Return the (x, y) coordinate for the center point of the cell that contains the specified text.  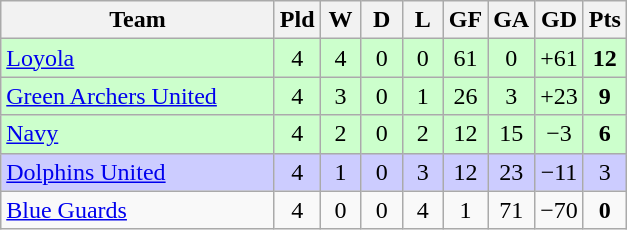
GA (512, 20)
Pts (604, 20)
+61 (560, 58)
D (382, 20)
Blue Guards (138, 210)
Dolphins United (138, 172)
71 (512, 210)
23 (512, 172)
61 (465, 58)
9 (604, 96)
Team (138, 20)
−3 (560, 134)
Pld (297, 20)
Loyola (138, 58)
26 (465, 96)
+23 (560, 96)
−11 (560, 172)
L (422, 20)
15 (512, 134)
6 (604, 134)
GD (560, 20)
W (340, 20)
Navy (138, 134)
GF (465, 20)
Green Archers United (138, 96)
−70 (560, 210)
